Extract the [x, y] coordinate from the center of the cell holding the provided text.  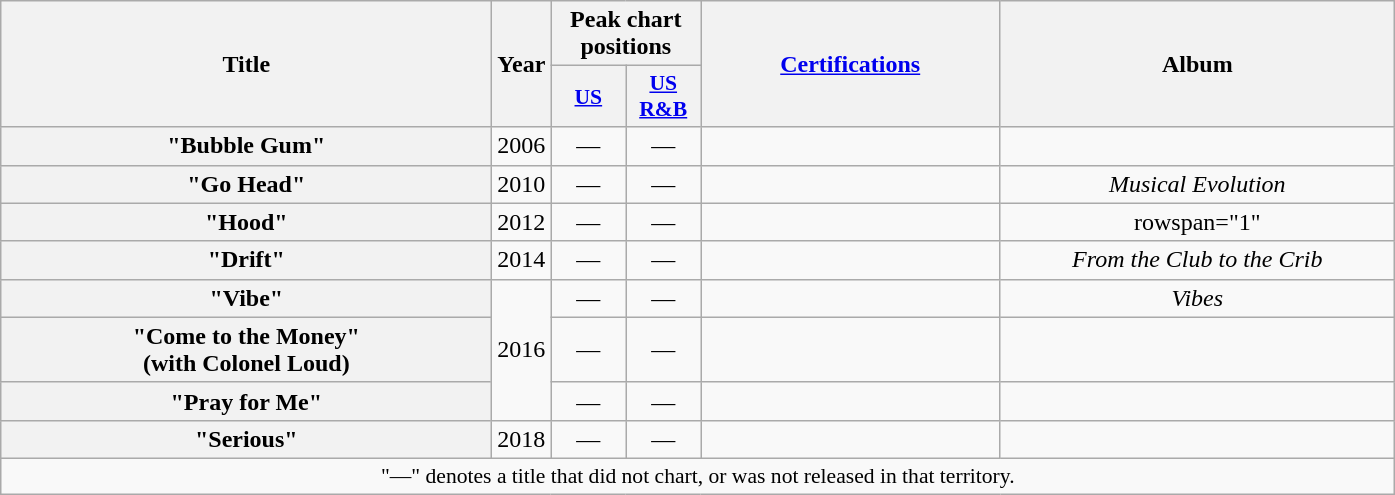
Certifications [850, 64]
"Drift" [246, 260]
US [588, 96]
"Serious" [246, 439]
"Vibe" [246, 298]
2016 [522, 350]
Musical Evolution [1198, 184]
Vibes [1198, 298]
2014 [522, 260]
Year [522, 64]
"—" denotes a title that did not chart, or was not released in that territory. [698, 476]
2006 [522, 146]
"Hood" [246, 222]
"Pray for Me" [246, 401]
rowspan="1" [1198, 222]
Title [246, 64]
From the Club to the Crib [1198, 260]
"Come to the Money"(with Colonel Loud) [246, 350]
USR&B [664, 96]
2010 [522, 184]
Album [1198, 64]
"Go Head" [246, 184]
2012 [522, 222]
Peak chart positions [626, 34]
2018 [522, 439]
"Bubble Gum" [246, 146]
